For the text-containing cell, return its midpoint in [X, Y] coordinate format. 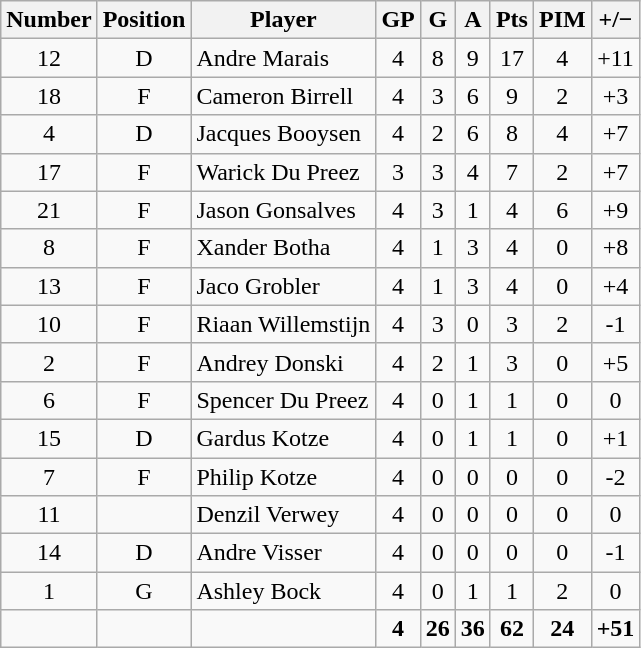
+3 [616, 96]
+9 [616, 210]
24 [562, 629]
62 [512, 629]
11 [49, 515]
15 [49, 438]
12 [49, 58]
Jacques Booysen [284, 134]
Warick Du Preez [284, 172]
Riaan Willemstijn [284, 324]
Jaco Grobler [284, 286]
GP [398, 20]
+5 [616, 362]
Jason Gonsalves [284, 210]
+/− [616, 20]
Ashley Bock [284, 591]
36 [472, 629]
-2 [616, 477]
+51 [616, 629]
Andrey Donski [284, 362]
+4 [616, 286]
+1 [616, 438]
Pts [512, 20]
14 [49, 553]
Position [144, 20]
A [472, 20]
18 [49, 96]
Player [284, 20]
Gardus Kotze [284, 438]
Spencer Du Preez [284, 400]
Andre Visser [284, 553]
+8 [616, 248]
26 [438, 629]
10 [49, 324]
Andre Marais [284, 58]
13 [49, 286]
21 [49, 210]
Cameron Birrell [284, 96]
Philip Kotze [284, 477]
Xander Botha [284, 248]
Number [49, 20]
Denzil Verwey [284, 515]
PIM [562, 20]
+11 [616, 58]
